Determine the (x, y) coordinate at the center of the cell enclosing the given text.  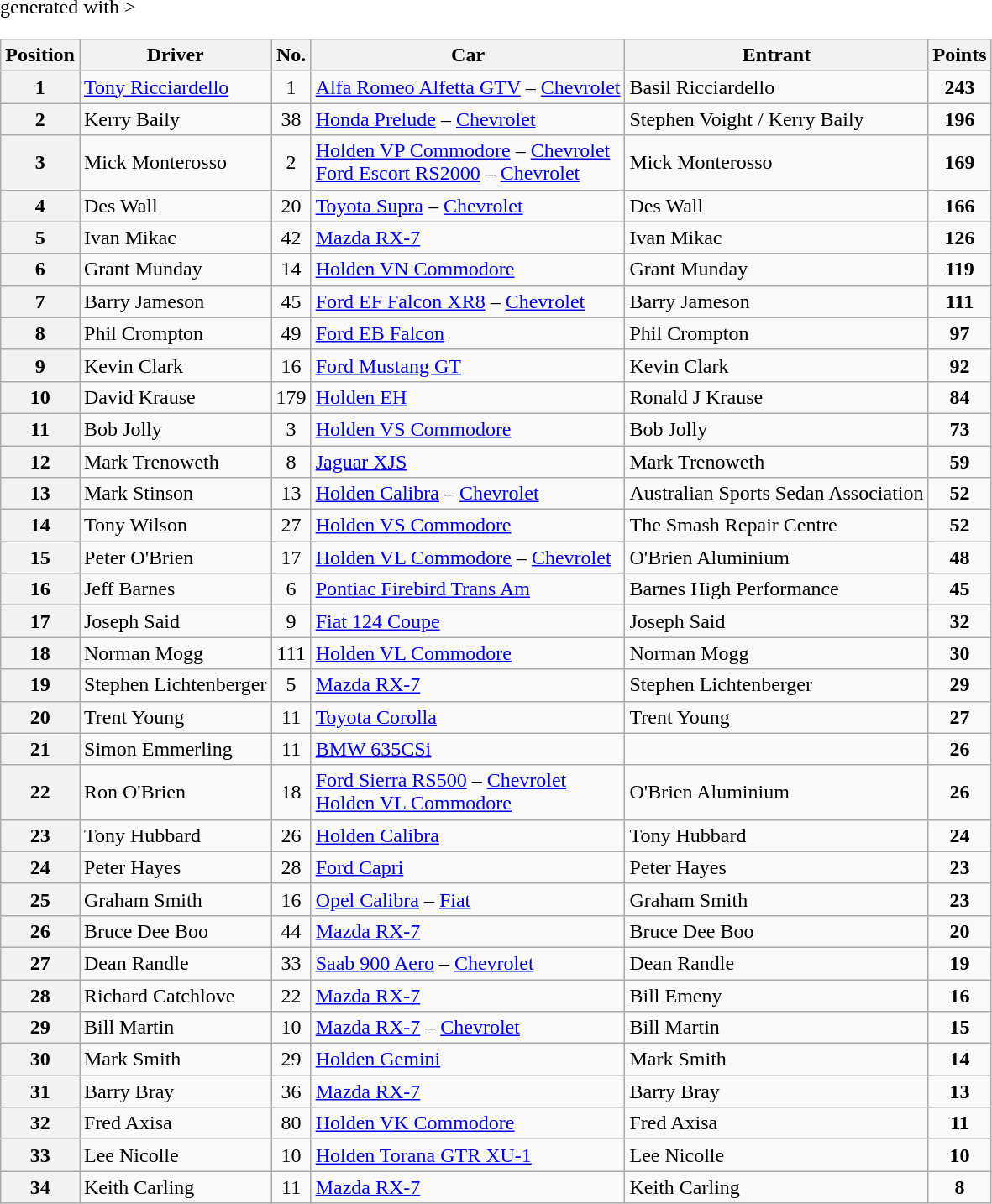
Toyota Supra – Chevrolet (468, 206)
34 (40, 1187)
Honda Prelude – Chevrolet (468, 119)
Barnes High Performance (776, 589)
Holden Calibra – Chevrolet (468, 494)
Richard Catchlove (175, 995)
Toyota Corolla (468, 717)
48 (959, 558)
243 (959, 87)
Holden VL Commodore – Chevrolet (468, 558)
36 (291, 1091)
4 (40, 206)
97 (959, 333)
166 (959, 206)
Fiat 124 Coupe (468, 621)
Ford Mustang GT (468, 365)
Peter O'Brien (175, 558)
David Krause (175, 397)
Tony Ricciardello (175, 87)
126 (959, 238)
49 (291, 333)
38 (291, 119)
Stephen Voight / Kerry Baily (776, 119)
Mazda RX-7 – Chevrolet (468, 1028)
59 (959, 461)
Position (40, 55)
Australian Sports Sedan Association (776, 494)
Jaguar XJS (468, 461)
Holden VN Commodore (468, 270)
84 (959, 397)
Simon Emmerling (175, 749)
Bill Emeny (776, 995)
Holden Torana GTR XU-1 (468, 1155)
Jeff Barnes (175, 589)
Holden VP Commodore – Chevrolet Ford Escort RS2000 – Chevrolet (468, 163)
Holden VK Commodore (468, 1123)
Pontiac Firebird Trans Am (468, 589)
Opel Calibra – Fiat (468, 899)
The Smash Repair Centre (776, 526)
Entrant (776, 55)
Holden EH (468, 397)
No. (291, 55)
Ford Capri (468, 867)
Ron O'Brien (175, 793)
25 (40, 899)
119 (959, 270)
Kerry Baily (175, 119)
Driver (175, 55)
Holden VL Commodore (468, 653)
179 (291, 397)
196 (959, 119)
Alfa Romeo Alfetta GTV – Chevrolet (468, 87)
Car (468, 55)
73 (959, 429)
92 (959, 365)
Ronald J Krause (776, 397)
42 (291, 238)
31 (40, 1091)
44 (291, 931)
21 (40, 749)
Ford Sierra RS500 – Chevrolet Holden VL Commodore (468, 793)
BMW 635CSi (468, 749)
12 (40, 461)
Saab 900 Aero – Chevrolet (468, 963)
Mark Stinson (175, 494)
Holden Calibra (468, 835)
169 (959, 163)
Ford EB Falcon (468, 333)
Holden Gemini (468, 1060)
7 (40, 301)
80 (291, 1123)
Tony Wilson (175, 526)
Points (959, 55)
Basil Ricciardello (776, 87)
Ford EF Falcon XR8 – Chevrolet (468, 301)
